Output the [X, Y] coordinate of the center of the cell containing the given text.  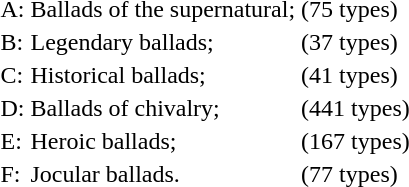
Legendary ballads; [163, 42]
Historical ballads; [163, 75]
Ballads of chivalry; [163, 108]
Heroic ballads; [163, 141]
